Provide the [X, Y] coordinate of the cell's center where the given text is located.  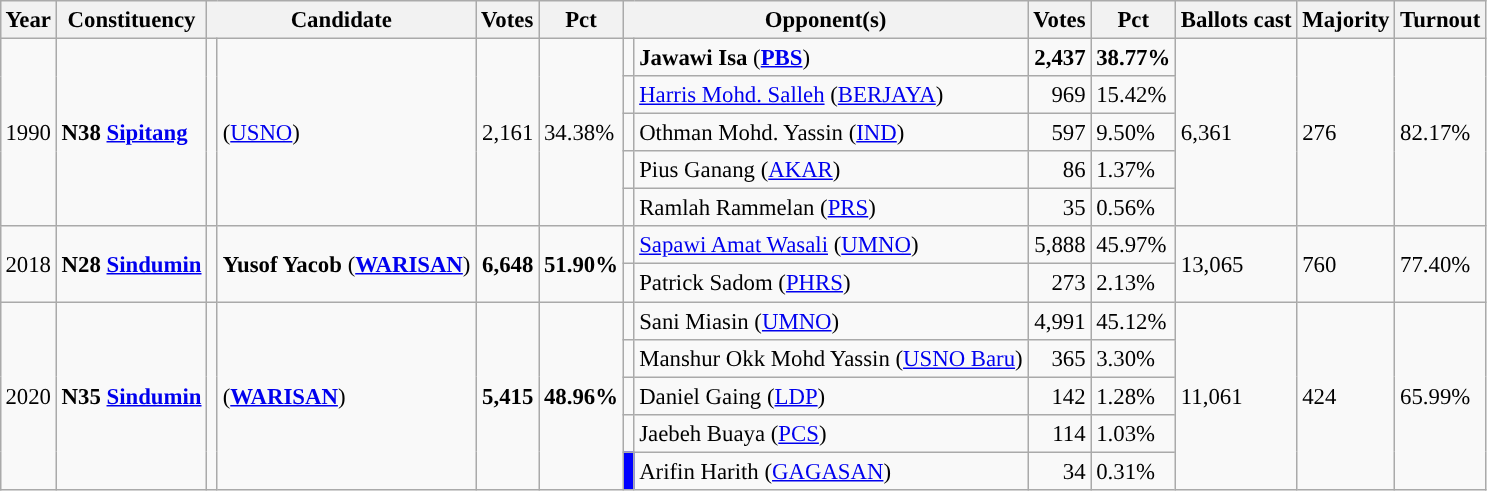
2,437 [1060, 57]
77.40% [1440, 264]
365 [1060, 358]
Candidate [342, 20]
Ballots cast [1236, 20]
760 [1346, 264]
Year [28, 20]
0.31% [1134, 471]
9.50% [1134, 133]
276 [1346, 132]
13,065 [1236, 264]
Arifin Harith (GAGASAN) [831, 471]
Othman Mohd. Yassin (IND) [831, 133]
N35 Sindumin [132, 396]
5,888 [1060, 245]
Pius Ganang (AKAR) [831, 170]
1990 [28, 132]
114 [1060, 433]
N28 Sindumin [132, 264]
2018 [28, 264]
1.28% [1134, 396]
Daniel Gaing (LDP) [831, 396]
2.13% [1134, 283]
48.96% [582, 396]
15.42% [1134, 95]
51.90% [582, 264]
38.77% [1134, 57]
11,061 [1236, 396]
5,415 [508, 396]
Harris Mohd. Salleh (BERJAYA) [831, 95]
0.56% [1134, 208]
65.99% [1440, 396]
969 [1060, 95]
424 [1346, 396]
Majority [1346, 20]
Sani Miasin (UMNO) [831, 321]
34 [1060, 471]
6,648 [508, 264]
1.37% [1134, 170]
2,161 [508, 132]
3.30% [1134, 358]
35 [1060, 208]
2020 [28, 396]
34.38% [582, 132]
1.03% [1134, 433]
45.97% [1134, 245]
273 [1060, 283]
Constituency [132, 20]
(WARISAN) [346, 396]
Manshur Okk Mohd Yassin (USNO Baru) [831, 358]
Jawawi Isa (PBS) [831, 57]
(USNO) [346, 132]
4,991 [1060, 321]
Turnout [1440, 20]
Sapawi Amat Wasali (UMNO) [831, 245]
86 [1060, 170]
Jaebeh Buaya (PCS) [831, 433]
6,361 [1236, 132]
Ramlah Rammelan (PRS) [831, 208]
82.17% [1440, 132]
Patrick Sadom (PHRS) [831, 283]
Opponent(s) [826, 20]
Yusof Yacob (WARISAN) [346, 264]
142 [1060, 396]
597 [1060, 133]
N38 Sipitang [132, 132]
45.12% [1134, 321]
